Locate the cell with the specified text and output its (X, Y) center coordinate. 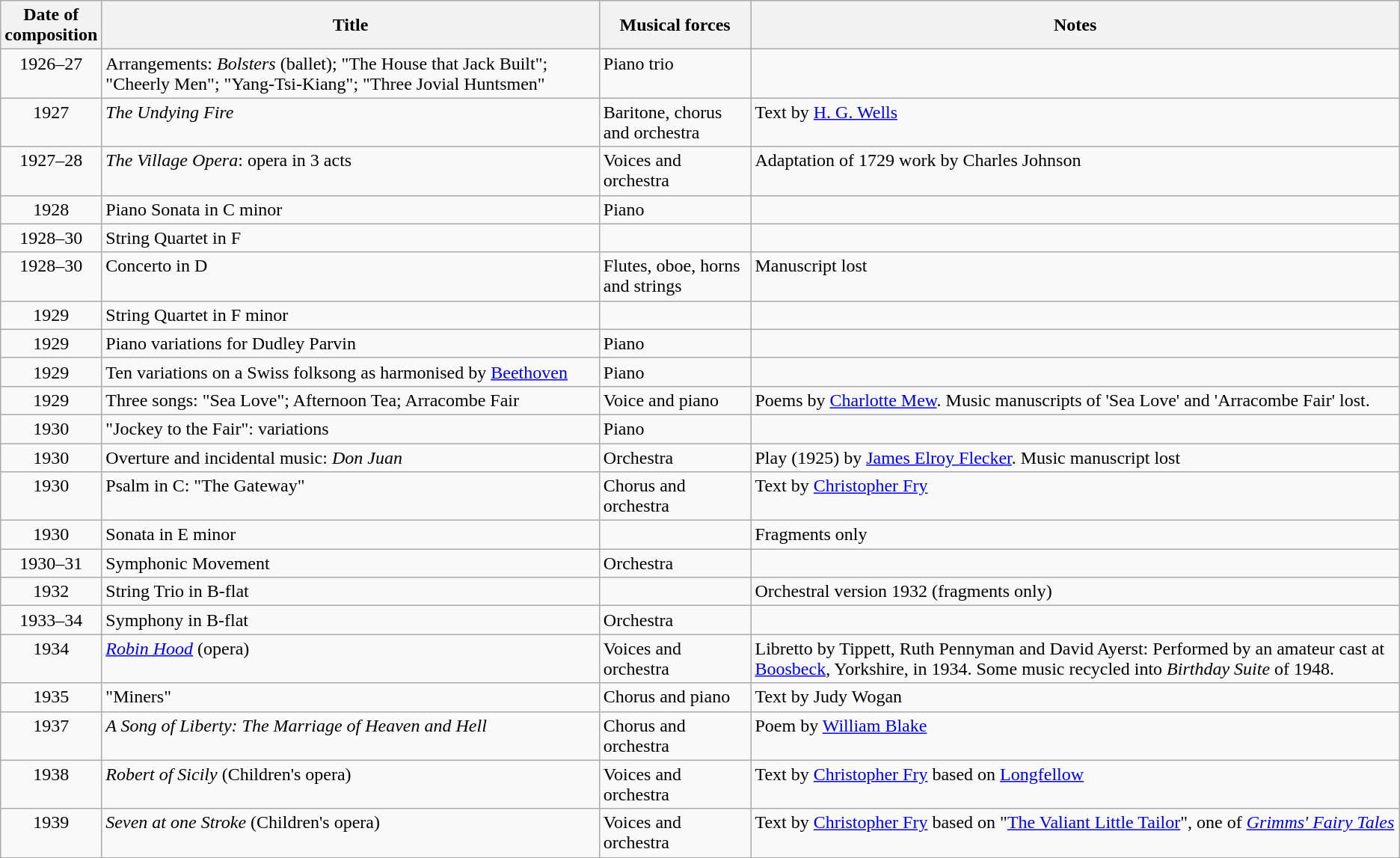
Arrangements: Bolsters (ballet); "The House that Jack Built"; "Cheerly Men"; "Yang-Tsi-Kiang"; "Three Jovial Huntsmen" (350, 73)
"Jockey to the Fair": variations (350, 429)
Piano variations for Dudley Parvin (350, 343)
Musical forces (675, 25)
The Undying Fire (350, 123)
"Miners" (350, 697)
1927–28 (51, 171)
Title (350, 25)
Text by H. G. Wells (1075, 123)
Chorus and piano (675, 697)
Seven at one Stroke (Children's opera) (350, 833)
Text by Christopher Fry based on Longfellow (1075, 784)
Play (1925) by James Elroy Flecker. Music manuscript lost (1075, 457)
1927 (51, 123)
Poem by William Blake (1075, 736)
Manuscript lost (1075, 277)
Flutes, oboe, horns and strings (675, 277)
Fragments only (1075, 535)
Poems by Charlotte Mew. Music manuscripts of 'Sea Love' and 'Arracombe Fair' lost. (1075, 400)
The Village Opera: opera in 3 acts (350, 171)
Notes (1075, 25)
1934 (51, 658)
1937 (51, 736)
Text by Christopher Fry (1075, 497)
Psalm in C: "The Gateway" (350, 497)
1930–31 (51, 563)
Robert of Sicily (Children's opera) (350, 784)
Orchestral version 1932 (fragments only) (1075, 592)
Baritone, chorus and orchestra (675, 123)
String Quartet in F minor (350, 315)
A Song of Liberty: The Marriage of Heaven and Hell (350, 736)
Robin Hood (opera) (350, 658)
1932 (51, 592)
Text by Judy Wogan (1075, 697)
String Trio in B-flat (350, 592)
Symphonic Movement (350, 563)
1928 (51, 209)
Sonata in E minor (350, 535)
Piano trio (675, 73)
Overture and incidental music: Don Juan (350, 457)
Symphony in B-flat (350, 620)
1939 (51, 833)
1935 (51, 697)
Piano Sonata in C minor (350, 209)
1926–27 (51, 73)
1933–34 (51, 620)
Concerto in D (350, 277)
Text by Christopher Fry based on "The Valiant Little Tailor", one of Grimms' Fairy Tales (1075, 833)
Three songs: "Sea Love"; Afternoon Tea; Arracombe Fair (350, 400)
Voice and piano (675, 400)
Date of composition (51, 25)
1938 (51, 784)
Adaptation of 1729 work by Charles Johnson (1075, 171)
String Quartet in F (350, 238)
Ten variations on a Swiss folksong as harmonised by Beethoven (350, 372)
